Locate the cell with the specified text and output its (X, Y) center coordinate. 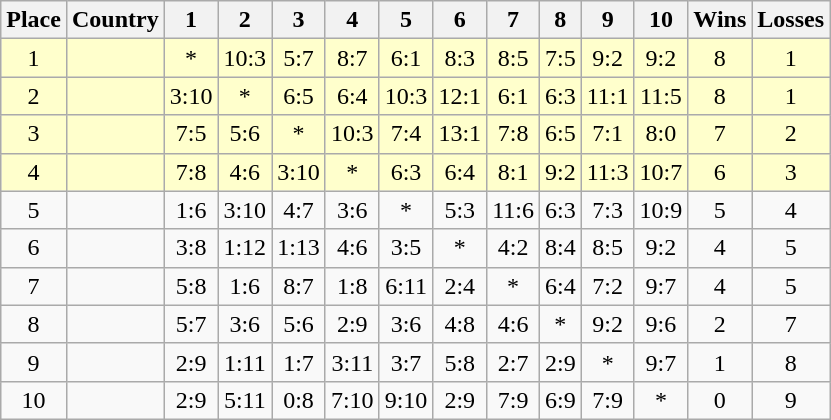
11:3 (608, 172)
5:11 (245, 400)
11:1 (608, 96)
1:11 (245, 362)
13:1 (460, 134)
1:12 (245, 248)
0:8 (299, 400)
10:7 (661, 172)
1:8 (352, 286)
10:9 (661, 210)
3:8 (191, 248)
4:8 (460, 324)
11:6 (514, 210)
4:7 (299, 210)
5:3 (460, 210)
3:11 (352, 362)
Wins (720, 20)
3:5 (406, 248)
1:7 (299, 362)
0 (720, 400)
12:1 (460, 96)
8:1 (514, 172)
4:2 (514, 248)
Losses (791, 20)
Country (115, 20)
8:3 (460, 58)
7:2 (608, 286)
7:1 (608, 134)
7:3 (608, 210)
2:4 (460, 286)
9:10 (406, 400)
Place (34, 20)
7:10 (352, 400)
3:7 (406, 362)
1:13 (299, 248)
11:5 (661, 96)
6:11 (406, 286)
2:7 (514, 362)
6:9 (560, 400)
8:0 (661, 134)
7:4 (406, 134)
8:4 (560, 248)
9:6 (661, 324)
